Scan for the cell matching the given text and deliver its (x, y) coordinate at center. 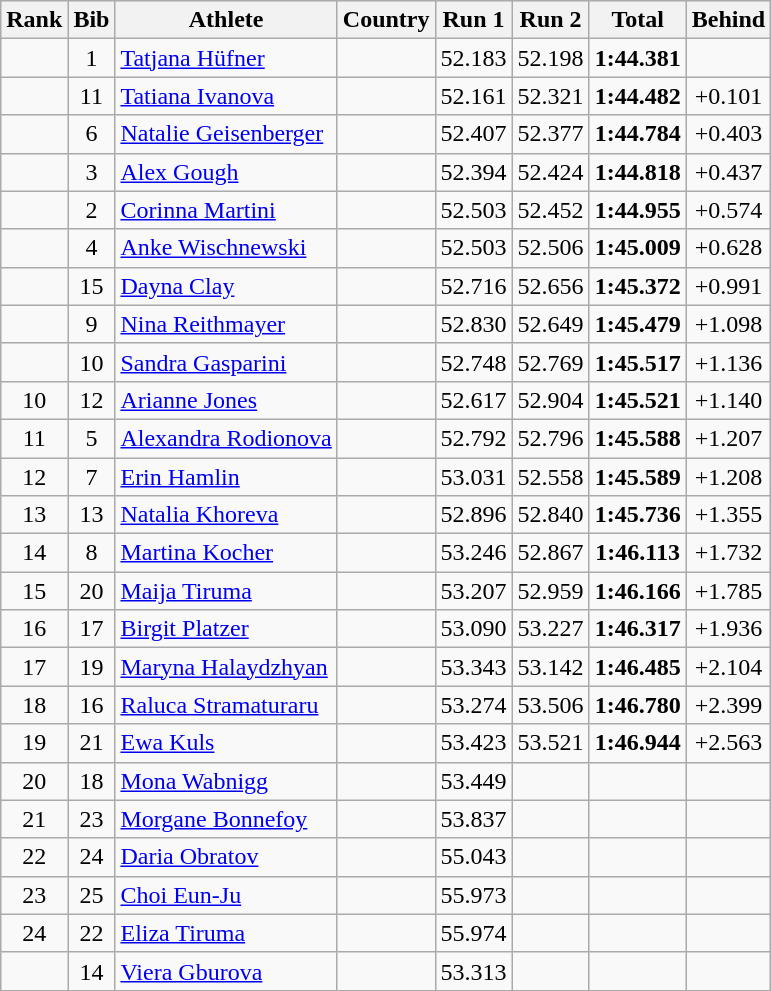
+2.563 (728, 743)
1:45.588 (638, 438)
1:46.166 (638, 591)
Natalie Geisenberger (226, 134)
8 (92, 553)
52.198 (550, 58)
Eliza Tiruma (226, 933)
52.161 (474, 96)
Maryna Halaydzhyan (226, 667)
52.867 (550, 553)
1:45.589 (638, 477)
+0.574 (728, 210)
6 (92, 134)
1:46.485 (638, 667)
Anke Wischnewski (226, 248)
53.274 (474, 705)
Nina Reithmayer (226, 324)
53.837 (474, 819)
52.377 (550, 134)
+1.208 (728, 477)
Choi Eun-Ju (226, 895)
53.090 (474, 629)
1:45.517 (638, 362)
Viera Gburova (226, 971)
1 (92, 58)
53.207 (474, 591)
52.792 (474, 438)
52.656 (550, 286)
7 (92, 477)
52.452 (550, 210)
52.904 (550, 400)
Alexandra Rodionova (226, 438)
52.840 (550, 515)
Birgit Platzer (226, 629)
52.716 (474, 286)
+0.628 (728, 248)
53.521 (550, 743)
53.142 (550, 667)
Tatiana Ivanova (226, 96)
53.246 (474, 553)
Country (386, 20)
2 (92, 210)
Run 1 (474, 20)
1:45.009 (638, 248)
Bib (92, 20)
52.506 (550, 248)
55.974 (474, 933)
1:44.784 (638, 134)
5 (92, 438)
52.394 (474, 172)
1:45.372 (638, 286)
Corinna Martini (226, 210)
25 (92, 895)
Martina Kocher (226, 553)
+1.785 (728, 591)
1:44.381 (638, 58)
+1.355 (728, 515)
52.959 (550, 591)
Mona Wabnigg (226, 781)
Total (638, 20)
Arianne Jones (226, 400)
Morgane Bonnefoy (226, 819)
Ewa Kuls (226, 743)
52.617 (474, 400)
9 (92, 324)
Run 2 (550, 20)
52.558 (550, 477)
53.423 (474, 743)
Athlete (226, 20)
52.407 (474, 134)
1:46.944 (638, 743)
3 (92, 172)
52.649 (550, 324)
+2.104 (728, 667)
Tatjana Hüfner (226, 58)
53.343 (474, 667)
53.449 (474, 781)
Alex Gough (226, 172)
Sandra Gasparini (226, 362)
Daria Obratov (226, 857)
1:45.479 (638, 324)
+0.403 (728, 134)
+2.399 (728, 705)
53.227 (550, 629)
1:46.780 (638, 705)
+0.437 (728, 172)
1:45.736 (638, 515)
Rank (34, 20)
52.796 (550, 438)
Behind (728, 20)
52.183 (474, 58)
Raluca Stramaturaru (226, 705)
+1.140 (728, 400)
52.896 (474, 515)
4 (92, 248)
55.973 (474, 895)
53.031 (474, 477)
Natalia Khoreva (226, 515)
1:44.482 (638, 96)
+1.936 (728, 629)
+1.098 (728, 324)
1:44.818 (638, 172)
1:46.317 (638, 629)
+1.136 (728, 362)
53.506 (550, 705)
+1.732 (728, 553)
52.830 (474, 324)
52.769 (550, 362)
52.321 (550, 96)
55.043 (474, 857)
1:45.521 (638, 400)
Dayna Clay (226, 286)
+0.991 (728, 286)
Erin Hamlin (226, 477)
+0.101 (728, 96)
52.748 (474, 362)
+1.207 (728, 438)
52.424 (550, 172)
1:46.113 (638, 553)
Maija Tiruma (226, 591)
1:44.955 (638, 210)
53.313 (474, 971)
